Locate the cell with the specified text and output its [x, y] center coordinate. 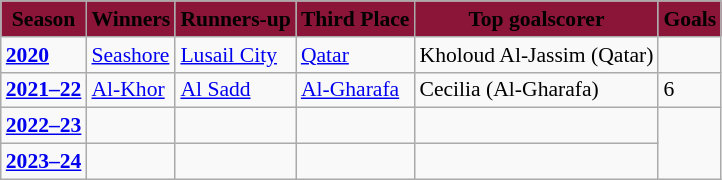
Kholoud Al-Jassim (Qatar) [536, 55]
Lusail City [235, 55]
Qatar [356, 55]
2023–24 [44, 162]
Goals [690, 19]
2021–22 [44, 90]
Runners-up [235, 19]
2022–23 [44, 126]
2020 [44, 55]
6 [690, 90]
Third Place [356, 19]
Seashore [130, 55]
Al Sadd [235, 90]
Cecilia (Al-Gharafa) [536, 90]
Al-Khor [130, 90]
Al-Gharafa [356, 90]
Top goalscorer [536, 19]
Winners [130, 19]
Season [44, 19]
